For the text-containing cell, return its midpoint in (x, y) coordinate format. 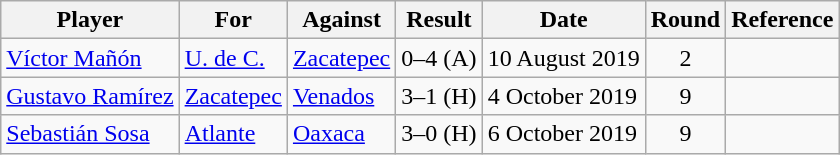
Atlante (233, 134)
4 October 2019 (564, 96)
Round (685, 20)
3–1 (H) (439, 96)
3–0 (H) (439, 134)
Result (439, 20)
10 August 2019 (564, 58)
Reference (782, 20)
Oaxaca (341, 134)
For (233, 20)
2 (685, 58)
6 October 2019 (564, 134)
Player (90, 20)
Venados (341, 96)
Sebastián Sosa (90, 134)
Against (341, 20)
0–4 (A) (439, 58)
Gustavo Ramírez (90, 96)
U. de C. (233, 58)
Víctor Mañón (90, 58)
Date (564, 20)
